Output the [x, y] coordinate of the center of the cell containing the given text.  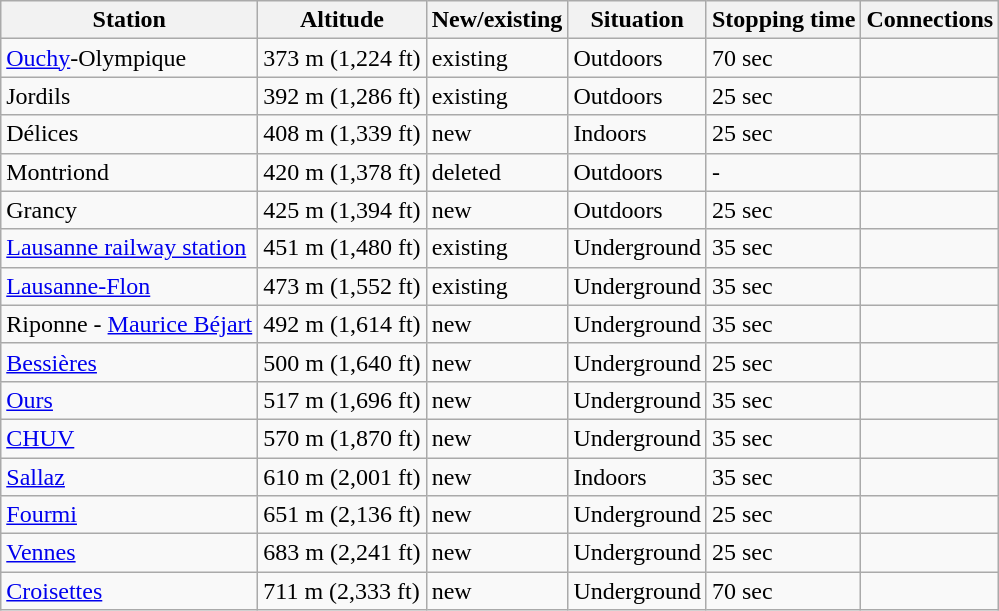
392 m (1,286 ft) [342, 96]
Délices [130, 134]
Grancy [130, 210]
Vennes [130, 553]
610 m (2,001 ft) [342, 477]
451 m (1,480 ft) [342, 248]
- [783, 172]
408 m (1,339 ft) [342, 134]
Lausanne-Flon [130, 286]
473 m (1,552 ft) [342, 286]
Riponne - Maurice Béjart [130, 324]
711 m (2,333 ft) [342, 591]
Jordils [130, 96]
Situation [638, 20]
Connections [930, 20]
Ouchy-Olympique [130, 58]
Montriond [130, 172]
425 m (1,394 ft) [342, 210]
New/existing [497, 20]
Ours [130, 400]
683 m (2,241 ft) [342, 553]
500 m (1,640 ft) [342, 362]
Sallaz [130, 477]
deleted [497, 172]
570 m (1,870 ft) [342, 438]
Station [130, 20]
Fourmi [130, 515]
Lausanne railway station [130, 248]
Altitude [342, 20]
420 m (1,378 ft) [342, 172]
Croisettes [130, 591]
492 m (1,614 ft) [342, 324]
Bessières [130, 362]
651 m (2,136 ft) [342, 515]
CHUV [130, 438]
Stopping time [783, 20]
373 m (1,224 ft) [342, 58]
517 m (1,696 ft) [342, 400]
